Determine the (x, y) coordinate at the center of the cell enclosing the given text.  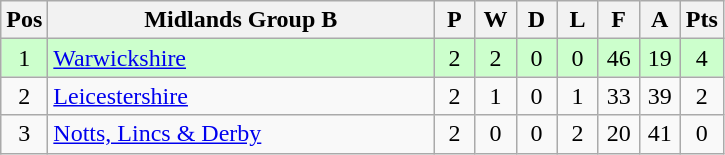
Leicestershire (241, 96)
3 (24, 134)
46 (618, 58)
D (536, 20)
41 (660, 134)
Midlands Group B (241, 20)
Warwickshire (241, 58)
P (454, 20)
L (578, 20)
Pts (702, 20)
W (496, 20)
4 (702, 58)
33 (618, 96)
39 (660, 96)
20 (618, 134)
F (618, 20)
19 (660, 58)
Notts, Lincs & Derby (241, 134)
A (660, 20)
Pos (24, 20)
